Provide the [X, Y] coordinate of the cell's center where the given text is located.  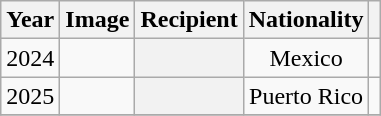
2025 [30, 96]
Puerto Rico [306, 96]
Mexico [306, 58]
Nationality [306, 20]
Recipient [189, 20]
2024 [30, 58]
Year [30, 20]
Image [98, 20]
